Return the (x, y) coordinate for the center point of the cell that contains the specified text.  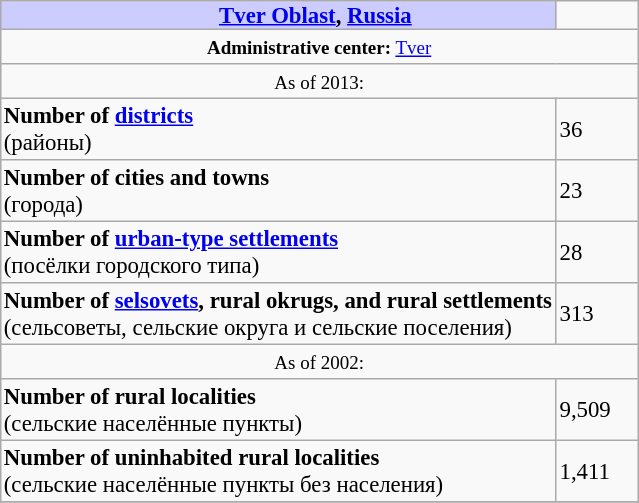
Number of urban-type settlements(посёлки городского типа) (278, 252)
Administrative center: Tver (319, 46)
As of 2013: (319, 81)
Number of districts(районы) (278, 129)
9,509 (597, 410)
Number of uninhabited rural localities(сельские населённые пункты без населения) (278, 471)
Number of cities and towns(города) (278, 191)
Number of rural localities(сельские населённые пункты) (278, 410)
As of 2002: (319, 361)
23 (597, 191)
28 (597, 252)
Tver Oblast, Russia (278, 15)
Number of selsovets, rural okrugs, and rural settlements(сельсоветы, сельские округа и сельские поселения) (278, 314)
1,411 (597, 471)
36 (597, 129)
313 (597, 314)
